Output the [x, y] coordinate of the center of the cell containing the given text.  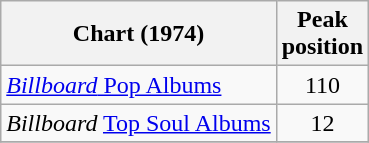
Billboard Pop Albums [138, 85]
Billboard Top Soul Albums [138, 123]
Chart (1974) [138, 34]
12 [322, 123]
110 [322, 85]
Peakposition [322, 34]
